From the cell containing the given text, extract its center point as (x, y) coordinate. 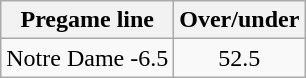
Pregame line (88, 20)
52.5 (240, 58)
Notre Dame -6.5 (88, 58)
Over/under (240, 20)
